Return the [x, y] coordinate for the center point of the cell that contains the specified text.  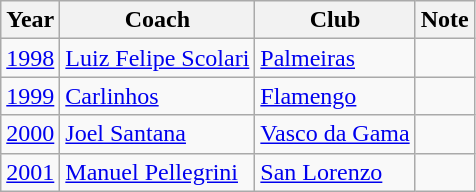
Joel Santana [158, 134]
Carlinhos [158, 96]
1998 [30, 58]
Club [335, 20]
Luiz Felipe Scolari [158, 58]
San Lorenzo [335, 172]
2000 [30, 134]
Coach [158, 20]
2001 [30, 172]
1999 [30, 96]
Note [444, 20]
Year [30, 20]
Flamengo [335, 96]
Palmeiras [335, 58]
Manuel Pellegrini [158, 172]
Vasco da Gama [335, 134]
